Output the (x, y) coordinate of the center of the cell containing the given text.  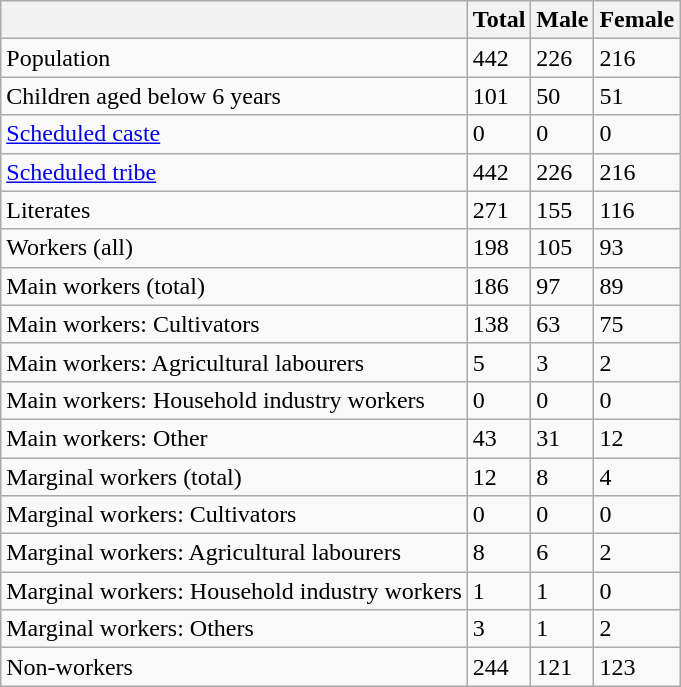
Main workers: Agricultural labourers (234, 362)
Main workers: Other (234, 438)
5 (499, 362)
Children aged below 6 years (234, 96)
105 (562, 248)
63 (562, 324)
75 (637, 324)
Marginal workers (total) (234, 477)
271 (499, 210)
Scheduled caste (234, 134)
43 (499, 438)
89 (637, 286)
Female (637, 20)
97 (562, 286)
Scheduled tribe (234, 172)
Main workers: Cultivators (234, 324)
Marginal workers: Household industry workers (234, 591)
101 (499, 96)
Non-workers (234, 667)
Workers (all) (234, 248)
244 (499, 667)
31 (562, 438)
Marginal workers: Cultivators (234, 515)
186 (499, 286)
123 (637, 667)
Total (499, 20)
50 (562, 96)
138 (499, 324)
Male (562, 20)
121 (562, 667)
4 (637, 477)
51 (637, 96)
Main workers: Household industry workers (234, 400)
Marginal workers: Others (234, 629)
116 (637, 210)
198 (499, 248)
93 (637, 248)
Population (234, 58)
6 (562, 553)
Literates (234, 210)
155 (562, 210)
Marginal workers: Agricultural labourers (234, 553)
Main workers (total) (234, 286)
